Provide the [x, y] coordinate of the cell's center where the given text is located.  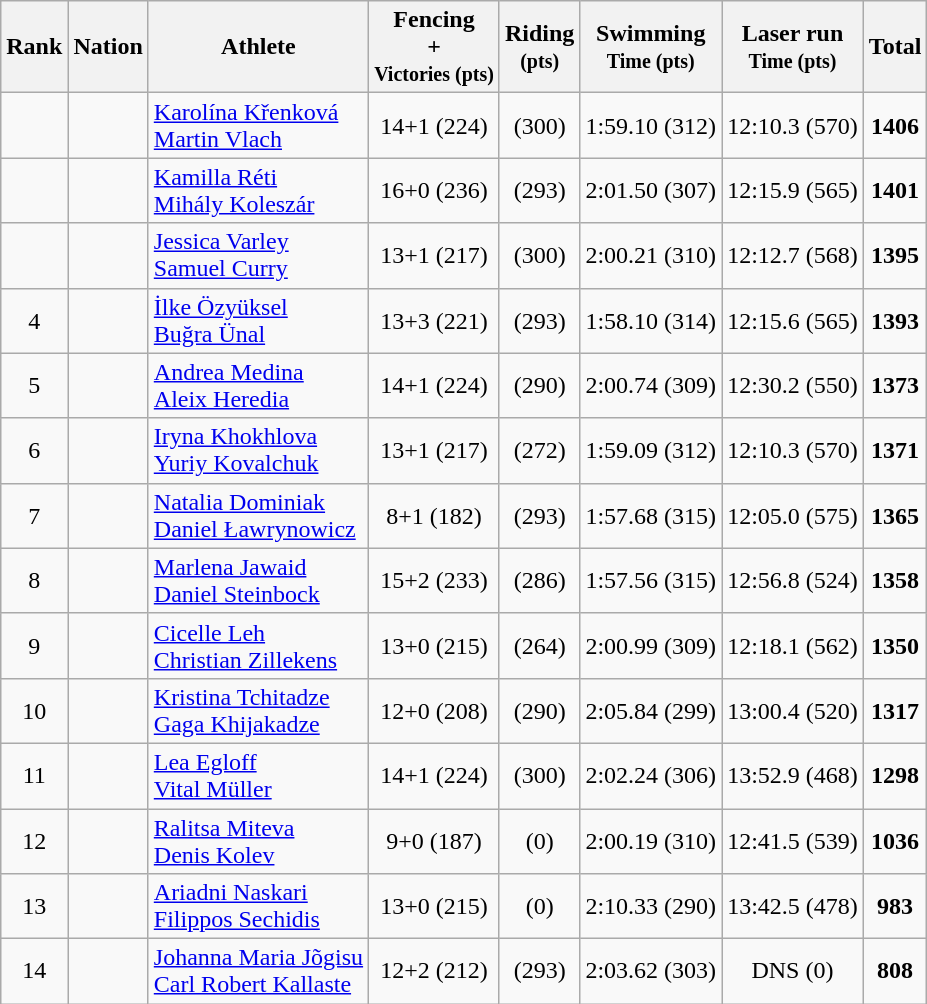
1298 [895, 776]
Kamilla RétiMihály Koleszár [258, 190]
2:00.19 (310) [651, 840]
12:56.8 (524) [793, 580]
Nation [108, 47]
Iryna KhokhlovaYuriy Kovalchuk [258, 450]
983 [895, 906]
10 [34, 710]
8 [34, 580]
Athlete [258, 47]
Jessica VarleySamuel Curry [258, 256]
12+0 (208) [434, 710]
7 [34, 516]
2:00.99 (309) [651, 646]
4 [34, 320]
15+2 (233) [434, 580]
(286) [539, 580]
2:05.84 (299) [651, 710]
Total [895, 47]
2:01.50 (307) [651, 190]
13:42.5 (478) [793, 906]
2:00.74 (309) [651, 386]
Rank [34, 47]
14 [34, 972]
İlke ÖzyükselBuğra Ünal [258, 320]
1395 [895, 256]
12:15.9 (565) [793, 190]
1393 [895, 320]
(264) [539, 646]
Ralitsa MitevaDenis Kolev [258, 840]
6 [34, 450]
1:57.56 (315) [651, 580]
2:10.33 (290) [651, 906]
Ariadni NaskariFilippos Sechidis [258, 906]
1406 [895, 126]
Lea EgloffVital Müller [258, 776]
8+1 (182) [434, 516]
Johanna Maria JõgisuCarl Robert Kallaste [258, 972]
1365 [895, 516]
12:15.6 (565) [793, 320]
1401 [895, 190]
12:12.7 (568) [793, 256]
1036 [895, 840]
13:52.9 (468) [793, 776]
1358 [895, 580]
16+0 (236) [434, 190]
13:00.4 (520) [793, 710]
Kristina TchitadzeGaga Khijakadze [258, 710]
DNS (0) [793, 972]
SwimmingTime (pts) [651, 47]
808 [895, 972]
5 [34, 386]
Karolína KřenkováMartin Vlach [258, 126]
1:59.09 (312) [651, 450]
1350 [895, 646]
12+2 (212) [434, 972]
2:02.24 (306) [651, 776]
Natalia DominiakDaniel Ławrynowicz [258, 516]
13 [34, 906]
2:03.62 (303) [651, 972]
12:41.5 (539) [793, 840]
Riding(pts) [539, 47]
1317 [895, 710]
9+0 (187) [434, 840]
1:57.68 (315) [651, 516]
1371 [895, 450]
12:05.0 (575) [793, 516]
Marlena JawaidDaniel Steinbock [258, 580]
Cicelle LehChristian Zillekens [258, 646]
(272) [539, 450]
12 [34, 840]
Fencing+Victories (pts) [434, 47]
9 [34, 646]
11 [34, 776]
Laser runTime (pts) [793, 47]
13+3 (221) [434, 320]
1373 [895, 386]
1:58.10 (314) [651, 320]
12:30.2 (550) [793, 386]
2:00.21 (310) [651, 256]
1:59.10 (312) [651, 126]
12:18.1 (562) [793, 646]
Andrea MedinaAleix Heredia [258, 386]
